From the cell containing the given text, extract its center point as (X, Y) coordinate. 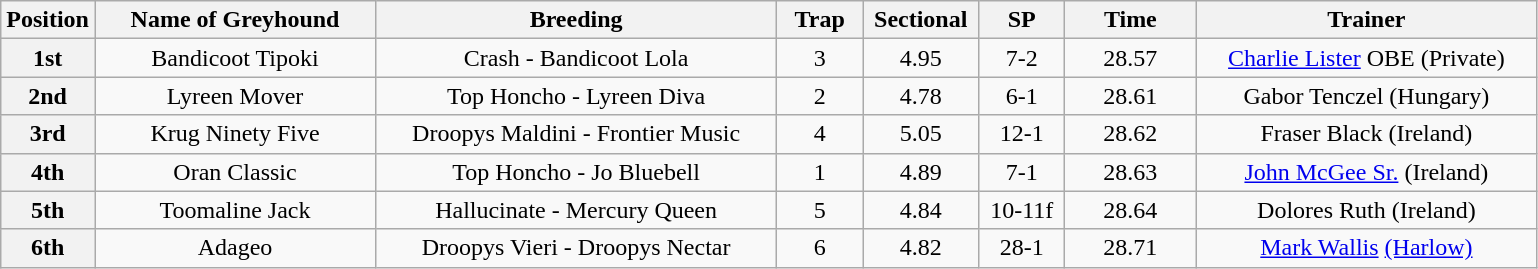
5th (48, 210)
4.89 (921, 172)
Breeding (576, 20)
4.78 (921, 96)
2 (820, 96)
6-1 (1022, 96)
Krug Ninety Five (234, 134)
28.57 (1130, 58)
Toomaline Jack (234, 210)
Hallucinate - Mercury Queen (576, 210)
28.62 (1130, 134)
7-1 (1022, 172)
Oran Classic (234, 172)
Crash - Bandicoot Lola (576, 58)
Trap (820, 20)
3rd (48, 134)
Sectional (921, 20)
Droopys Maldini - Frontier Music (576, 134)
28.71 (1130, 248)
28.64 (1130, 210)
28-1 (1022, 248)
6th (48, 248)
4.84 (921, 210)
Trainer (1366, 20)
4th (48, 172)
Name of Greyhound (234, 20)
Mark Wallis (Harlow) (1366, 248)
7-2 (1022, 58)
6 (820, 248)
Lyreen Mover (234, 96)
10-11f (1022, 210)
3 (820, 58)
1 (820, 172)
12-1 (1022, 134)
4 (820, 134)
John McGee Sr. (Ireland) (1366, 172)
Bandicoot Tipoki (234, 58)
28.63 (1130, 172)
Position (48, 20)
SP (1022, 20)
5 (820, 210)
28.61 (1130, 96)
Dolores Ruth (Ireland) (1366, 210)
Adageo (234, 248)
Fraser Black (Ireland) (1366, 134)
4.95 (921, 58)
Top Honcho - Lyreen Diva (576, 96)
Droopys Vieri - Droopys Nectar (576, 248)
Gabor Tenczel (Hungary) (1366, 96)
5.05 (921, 134)
Charlie Lister OBE (Private) (1366, 58)
2nd (48, 96)
1st (48, 58)
Top Honcho - Jo Bluebell (576, 172)
Time (1130, 20)
4.82 (921, 248)
